Locate the cell with the specified text and output its (x, y) center coordinate. 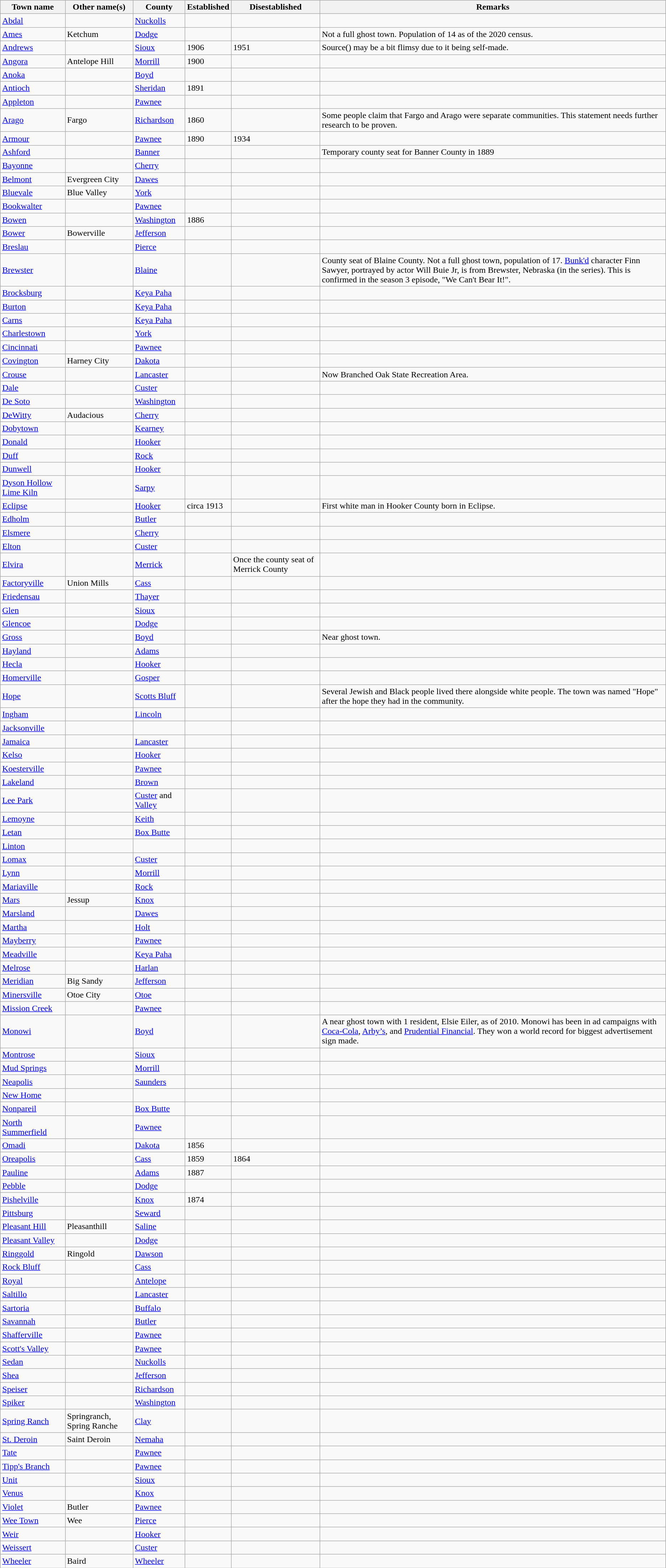
Montrose (33, 1054)
Evergreen City (99, 179)
Lincoln (159, 714)
Buffalo (159, 1308)
Saint Deroin (99, 1439)
Disestablished (275, 7)
Sarpy (159, 487)
Lemoyne (33, 819)
1859 (208, 1159)
Harlan (159, 968)
County (159, 7)
Armour (33, 138)
1886 (208, 220)
Weissert (33, 1547)
Brewster (33, 270)
1887 (208, 1173)
New Home (33, 1095)
Bluevale (33, 193)
Homerville (33, 678)
Clay (159, 1421)
Antelope (159, 1281)
Carns (33, 320)
Harney City (99, 361)
Oreapolis (33, 1159)
Pebble (33, 1186)
Thayer (159, 596)
Town name (33, 7)
1906 (208, 48)
Bayonne (33, 165)
Appleton (33, 102)
Arago (33, 120)
Ingham (33, 714)
Edholm (33, 519)
Burton (33, 307)
Lynn (33, 873)
First white man in Hooker County born in Eclipse. (493, 506)
Remarks (493, 7)
1860 (208, 120)
Bowerville (99, 233)
Glen (33, 610)
1934 (275, 138)
Gosper (159, 678)
Big Sandy (99, 981)
Belmont (33, 179)
Hecla (33, 664)
Lakeland (33, 782)
Blaine (159, 270)
Dale (33, 388)
Springranch, Spring Ranche (99, 1421)
Brocksburg (33, 293)
Audacious (99, 415)
Saline (159, 1227)
Charlestown (33, 334)
Crouse (33, 374)
Elton (33, 546)
1890 (208, 138)
Mud Springs (33, 1068)
1951 (275, 48)
Dobytown (33, 429)
Antioch (33, 88)
Holt (159, 927)
Sedan (33, 1362)
Hope (33, 696)
Mars (33, 900)
Now Branched Oak State Recreation Area. (493, 374)
Violet (33, 1507)
Pauline (33, 1173)
Pleasanthill (99, 1227)
Meadville (33, 954)
Some people claim that Fargo and Arago were separate communities. This statement needs further research to be proven. (493, 120)
1856 (208, 1146)
Angora (33, 61)
Blue Valley (99, 193)
Dunwell (33, 469)
Anoka (33, 75)
Tate (33, 1453)
Gross (33, 637)
Merrick (159, 565)
Ames (33, 34)
Monowi (33, 1031)
Source() may be a bit flimsy due to it being self-made. (493, 48)
Neapolis (33, 1081)
Jamaica (33, 742)
Near ghost town. (493, 637)
Ketchum (99, 34)
Covington (33, 361)
Cincinnati (33, 347)
Fargo (99, 120)
Abdal (33, 21)
Other name(s) (99, 7)
Union Mills (99, 583)
Nonpareil (33, 1109)
Kearney (159, 429)
DeWitty (33, 415)
Baird (99, 1561)
Wee (99, 1520)
Mayberry (33, 941)
Otoe City (99, 995)
Lee Park (33, 800)
circa 1913 (208, 506)
Royal (33, 1281)
Minersville (33, 995)
Andrews (33, 48)
Speiser (33, 1389)
Letan (33, 832)
Mariaville (33, 887)
Duff (33, 456)
Dyson Hollow Lime Kiln (33, 487)
Bookwalter (33, 206)
Venus (33, 1493)
Elsmere (33, 533)
Scott's Valley (33, 1348)
Bower (33, 233)
Pleasant Valley (33, 1240)
Ringold (99, 1254)
Shea (33, 1376)
Once the county seat of Merrick County (275, 565)
Custer and Valley (159, 800)
Ashford (33, 152)
Unit (33, 1480)
Omadi (33, 1146)
Lomax (33, 859)
Spiker (33, 1403)
1900 (208, 61)
Eclipse (33, 506)
1874 (208, 1200)
Mission Creek (33, 1008)
Tipp's Branch (33, 1466)
Martha (33, 927)
Temporary county seat for Banner County in 1889 (493, 152)
Saltillo (33, 1294)
1864 (275, 1159)
Pleasant Hill (33, 1227)
Linton (33, 846)
Melrose (33, 968)
Banner (159, 152)
Antelope Hill (99, 61)
Jacksonville (33, 728)
Jessup (99, 900)
St. Deroin (33, 1439)
Saunders (159, 1081)
Sartoria (33, 1308)
Brown (159, 782)
Ringgold (33, 1254)
Glencoe (33, 623)
North Summerfield (33, 1127)
Friedensau (33, 596)
Seward (159, 1213)
Several Jewish and Black people lived there alongside white people. The town was named "Hope" after the hope they had in the community. (493, 696)
Dawson (159, 1254)
Marsland (33, 914)
De Soto (33, 401)
Sheridan (159, 88)
Otoe (159, 995)
Breslau (33, 247)
Scotts Bluff (159, 696)
Factoryville (33, 583)
Spring Ranch (33, 1421)
Established (208, 7)
Pittsburg (33, 1213)
Donald (33, 442)
Weir (33, 1534)
Koesterville (33, 769)
Pishelville (33, 1200)
Kelso (33, 755)
Rock Bluff (33, 1267)
Elvira (33, 565)
Bowen (33, 220)
Meridian (33, 981)
Wee Town (33, 1520)
Nemaha (159, 1439)
Savannah (33, 1321)
Keith (159, 819)
Not a full ghost town. Population of 14 as of the 2020 census. (493, 34)
Shafferville (33, 1335)
Hayland (33, 650)
1891 (208, 88)
